Search for the cell housing the specified text and yield its [x, y] center coordinate. 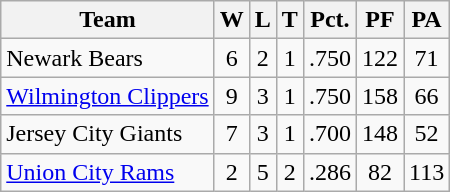
PF [380, 20]
148 [380, 134]
52 [427, 134]
.700 [330, 134]
.286 [330, 172]
Newark Bears [108, 58]
71 [427, 58]
Jersey City Giants [108, 134]
66 [427, 96]
Team [108, 20]
W [232, 20]
5 [262, 172]
Wilmington Clippers [108, 96]
L [262, 20]
82 [380, 172]
T [290, 20]
9 [232, 96]
Pct. [330, 20]
158 [380, 96]
7 [232, 134]
113 [427, 172]
122 [380, 58]
Union City Rams [108, 172]
6 [232, 58]
PA [427, 20]
